Extract the (X, Y) coordinate from the center of the cell holding the provided text.  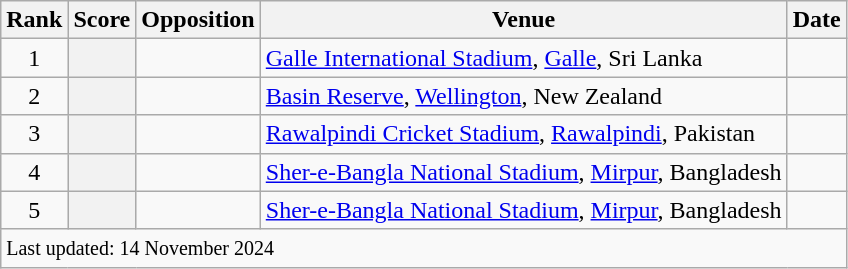
Score (102, 20)
2 (34, 96)
5 (34, 210)
Rawalpindi Cricket Stadium, Rawalpindi, Pakistan (524, 134)
3 (34, 134)
1 (34, 58)
Date (816, 20)
Galle International Stadium, Galle, Sri Lanka (524, 58)
Rank (34, 20)
Basin Reserve, Wellington, New Zealand (524, 96)
Venue (524, 20)
4 (34, 172)
Opposition (198, 20)
Last updated: 14 November 2024 (424, 248)
